Pinpoint the cell where the given text exists, returning its (X, Y) midpoint coordinate. 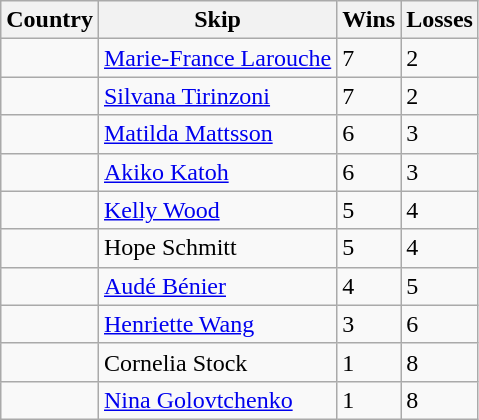
Nina Golovtchenko (217, 400)
Cornelia Stock (217, 362)
Matilda Mattsson (217, 134)
Hope Schmitt (217, 248)
Wins (369, 20)
Kelly Wood (217, 210)
Silvana Tirinzoni (217, 96)
Akiko Katoh (217, 172)
Audé Bénier (217, 286)
Marie-France Larouche (217, 58)
Losses (440, 20)
Henriette Wang (217, 324)
Country (50, 20)
Skip (217, 20)
